Find where the given text appears and provide that cell's center as [X, Y] coordinate. 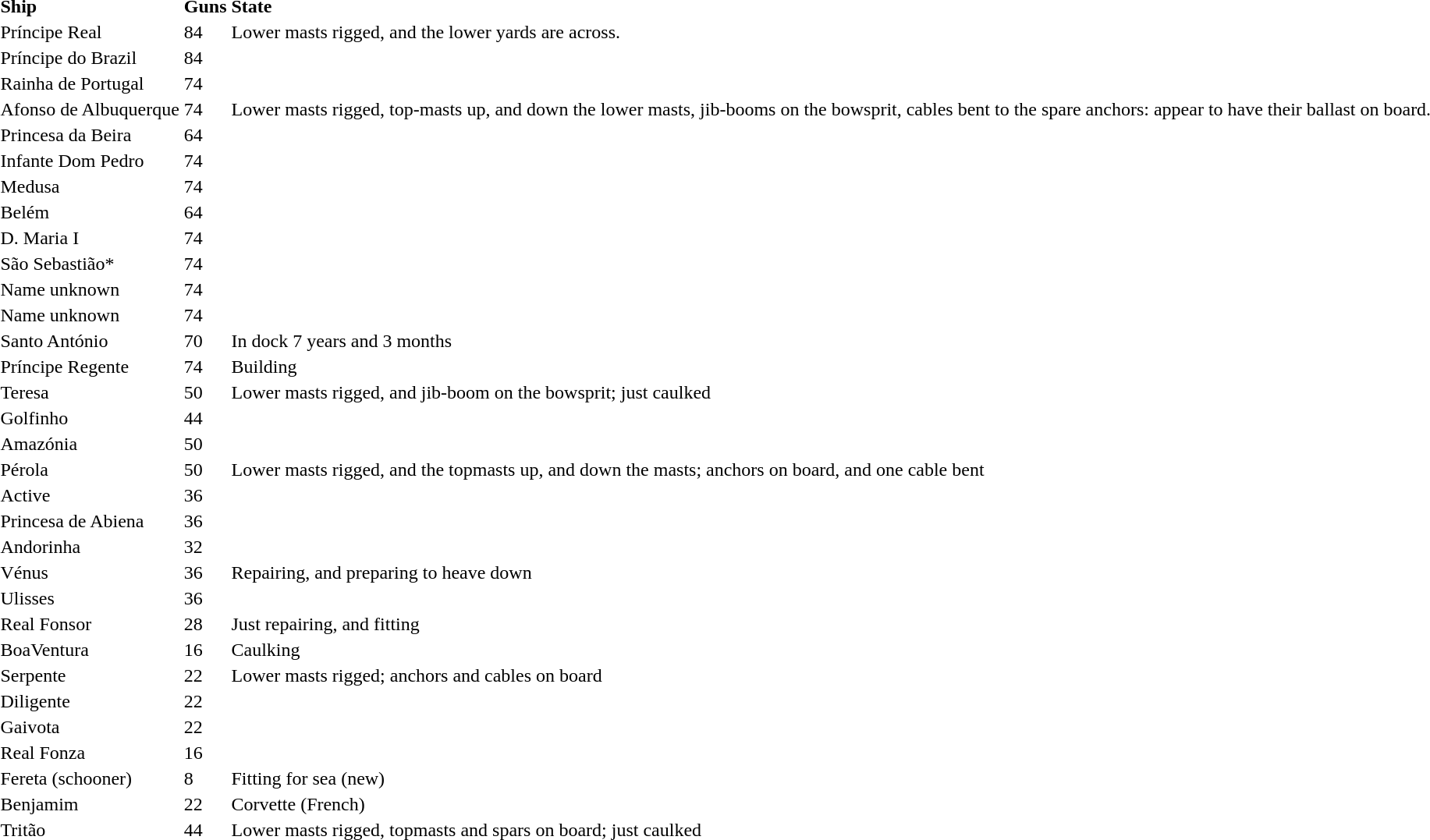
70 [205, 341]
32 [205, 547]
28 [205, 624]
8 [205, 778]
44 [205, 418]
